Scan for the cell matching the given text and deliver its [X, Y] coordinate at center. 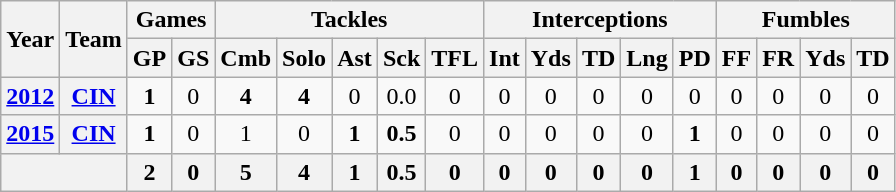
FF [736, 58]
PD [694, 58]
2 [149, 172]
FR [778, 58]
Lng [647, 58]
GP [149, 58]
Fumbles [806, 20]
Year [30, 39]
2012 [30, 96]
Sck [401, 58]
Games [170, 20]
Cmb [246, 58]
Interceptions [600, 20]
TFL [455, 58]
0.0 [401, 96]
Tackles [350, 20]
5 [246, 172]
Solo [304, 58]
2015 [30, 134]
Team [94, 39]
Int [505, 58]
Ast [355, 58]
GS [194, 58]
